Find where the given text appears and provide that cell's center as (X, Y) coordinate. 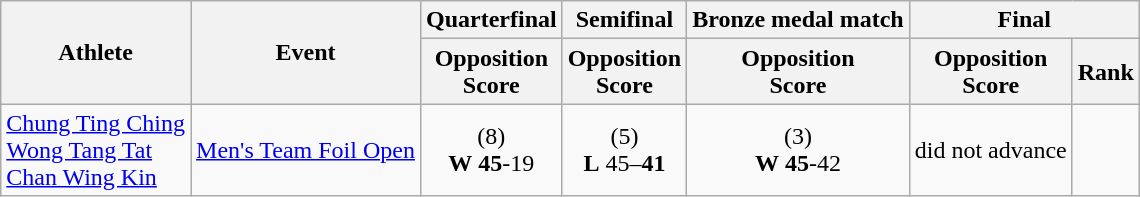
Bronze medal match (798, 20)
Chung Ting ChingWong Tang TatChan Wing Kin (96, 150)
Final (1024, 20)
Event (306, 52)
did not advance (990, 150)
Quarterfinal (491, 20)
Athlete (96, 52)
Semifinal (624, 20)
Rank (1106, 72)
(5)L 45–41 (624, 150)
(3)W 45-42 (798, 150)
Men's Team Foil Open (306, 150)
(8)W 45-19 (491, 150)
